Pinpoint the cell where the given text exists, returning its [x, y] midpoint coordinate. 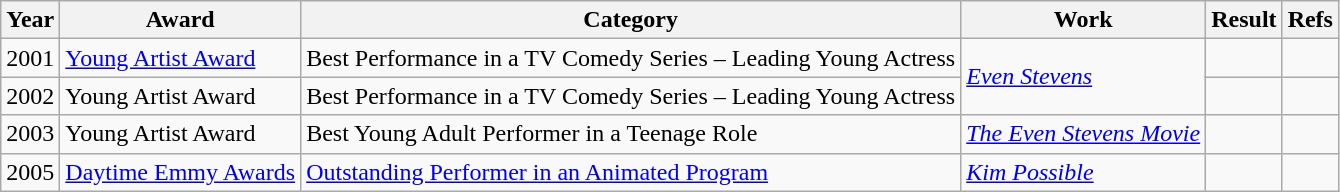
Refs [1310, 20]
Award [180, 20]
The Even Stevens Movie [1084, 134]
Best Young Adult Performer in a Teenage Role [631, 134]
Work [1084, 20]
Outstanding Performer in an Animated Program [631, 172]
Result [1244, 20]
2002 [30, 96]
Kim Possible [1084, 172]
Even Stevens [1084, 77]
2003 [30, 134]
Daytime Emmy Awards [180, 172]
Year [30, 20]
2005 [30, 172]
Category [631, 20]
2001 [30, 58]
